Locate the cell with the specified text and output its [X, Y] center coordinate. 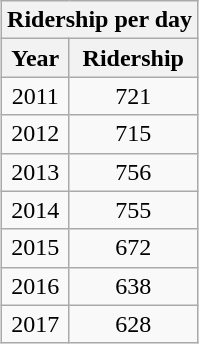
756 [134, 172]
2012 [36, 134]
Ridership per day [100, 20]
2013 [36, 172]
2016 [36, 286]
2014 [36, 210]
Ridership [134, 58]
715 [134, 134]
628 [134, 324]
Year [36, 58]
755 [134, 210]
638 [134, 286]
672 [134, 248]
2015 [36, 248]
2017 [36, 324]
2011 [36, 96]
721 [134, 96]
